Find where the given text appears and provide that cell's center as (X, Y) coordinate. 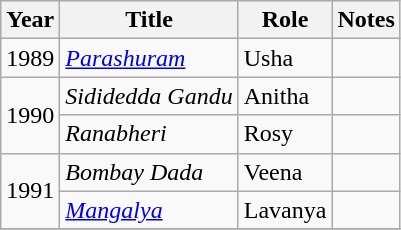
Veena (285, 172)
1991 (30, 191)
Sididedda Gandu (149, 96)
Notes (366, 20)
Ranabheri (149, 134)
Bombay Dada (149, 172)
Role (285, 20)
Year (30, 20)
Mangalya (149, 210)
Parashuram (149, 58)
Rosy (285, 134)
Lavanya (285, 210)
1990 (30, 115)
Anitha (285, 96)
1989 (30, 58)
Title (149, 20)
Usha (285, 58)
